Return the [x, y] coordinate for the center point of the cell that contains the specified text.  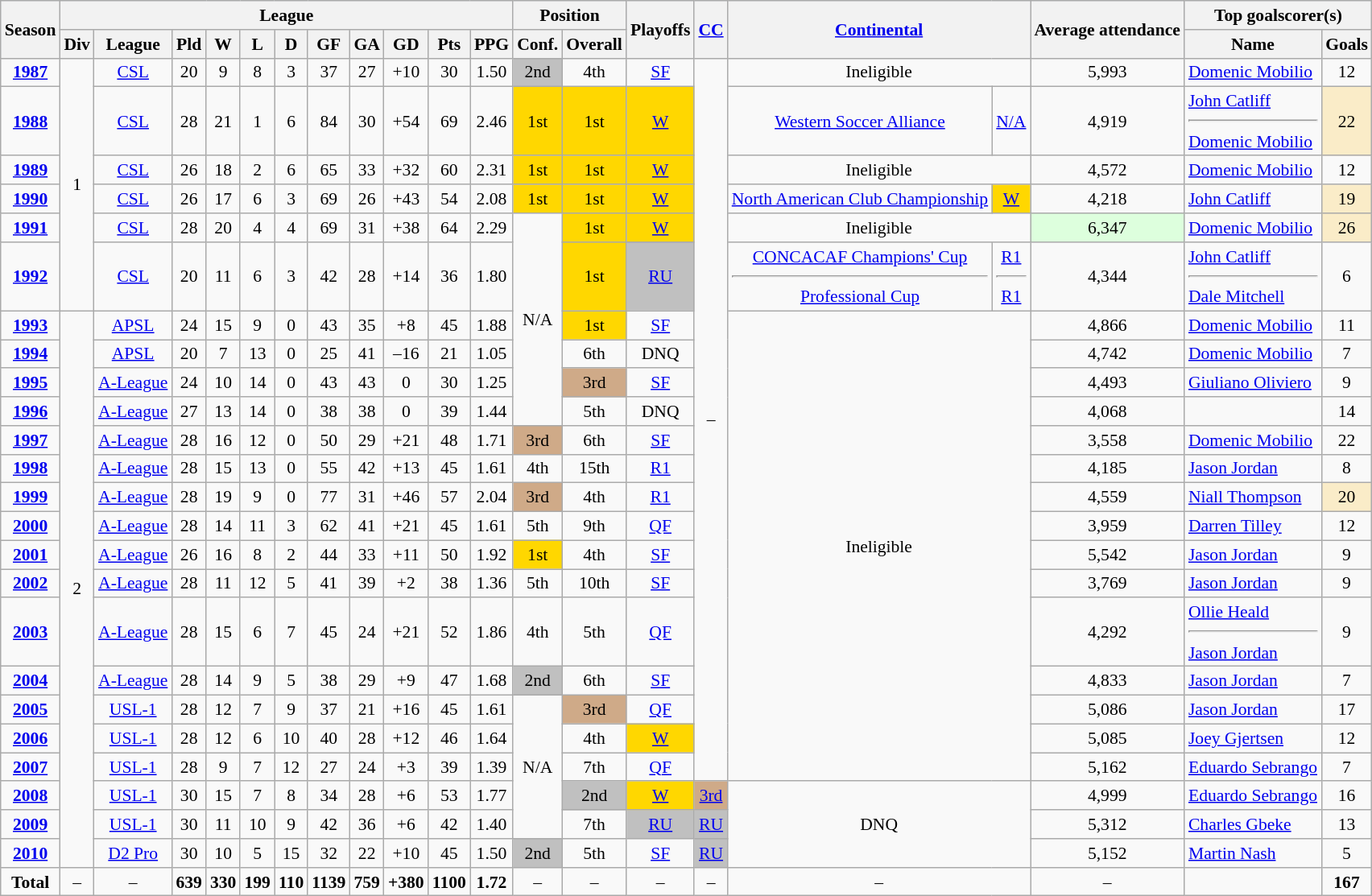
4,999 [1108, 796]
1.68 [491, 681]
4,218 [1108, 199]
5,542 [1108, 555]
65 [329, 171]
1990 [31, 199]
4,292 [1108, 633]
10th [594, 584]
2.08 [491, 199]
1994 [31, 354]
1.05 [491, 354]
4,559 [1108, 498]
2010 [31, 853]
1.77 [491, 796]
+2 [406, 584]
4,833 [1108, 681]
15th [594, 469]
57 [449, 498]
Goals [1346, 44]
R1 R1 [1011, 277]
2005 [31, 710]
1.39 [491, 767]
1993 [31, 325]
+11 [406, 555]
5,152 [1108, 853]
44 [329, 555]
John Catliff Domenic Mobilio [1253, 122]
35 [367, 325]
+38 [406, 228]
1.64 [491, 738]
25 [329, 354]
Conf. [538, 44]
2007 [31, 767]
Continental [879, 29]
CONCACAF Champions' Cup Professional Cup [860, 277]
4,185 [1108, 469]
4,919 [1108, 122]
52 [449, 633]
5,162 [1108, 767]
North American Club Championship [860, 199]
Niall Thompson [1253, 498]
1996 [31, 411]
+16 [406, 710]
CC [710, 29]
32 [329, 853]
Name [1253, 44]
1988 [31, 122]
Western Soccer Alliance [860, 122]
62 [329, 526]
1.44 [491, 411]
53 [449, 796]
+8 [406, 325]
Darren Tilley [1253, 526]
1.80 [491, 277]
1991 [31, 228]
D [291, 44]
PPG [491, 44]
D2 Pro [133, 853]
GA [367, 44]
Playoffs [660, 29]
GF [329, 44]
+54 [406, 122]
1.71 [491, 440]
5,312 [1108, 824]
+9 [406, 681]
1997 [31, 440]
Pts [449, 44]
2008 [31, 796]
1992 [31, 277]
46 [449, 738]
40 [329, 738]
2003 [31, 633]
–16 [406, 354]
1.92 [491, 555]
1989 [31, 171]
1995 [31, 383]
6,347 [1108, 228]
– [710, 419]
34 [329, 796]
+46 [406, 498]
+3 [406, 767]
4,866 [1108, 325]
John Catliff [1253, 199]
Charles Gbeke [1253, 824]
60 [449, 171]
Overall [594, 44]
Ollie Heald Jason Jordan [1253, 633]
L [258, 44]
54 [449, 199]
1998 [31, 469]
1999 [31, 498]
3,959 [1108, 526]
GD [406, 44]
Giuliano Oliviero [1253, 383]
1.86 [491, 633]
Pld [188, 44]
4,068 [1108, 411]
64 [449, 228]
1987 [31, 72]
3,769 [1108, 584]
2.29 [491, 228]
2002 [31, 584]
1.88 [491, 325]
47 [449, 681]
4,572 [1108, 171]
Season [31, 29]
1.40 [491, 824]
84 [329, 122]
Position [570, 15]
5,993 [1108, 72]
2000 [31, 526]
2.04 [491, 498]
77 [329, 498]
5,086 [1108, 710]
48 [449, 440]
Average attendance [1108, 29]
1.36 [491, 584]
4,344 [1108, 277]
55 [329, 469]
+13 [406, 469]
3,558 [1108, 440]
2009 [31, 824]
+12 [406, 738]
4,742 [1108, 354]
+43 [406, 199]
9th [594, 526]
2.31 [491, 171]
1.25 [491, 383]
+32 [406, 171]
18 [224, 171]
2.46 [491, 122]
2004 [31, 681]
5,085 [1108, 738]
+14 [406, 277]
Div [77, 44]
Joey Gjertsen [1253, 738]
2001 [31, 555]
Top goalscorer(s) [1279, 15]
2006 [31, 738]
4,493 [1108, 383]
Martin Nash [1253, 853]
John Catliff Dale Mitchell [1253, 277]
